Extract the (X, Y) coordinate from the center of the cell holding the provided text.  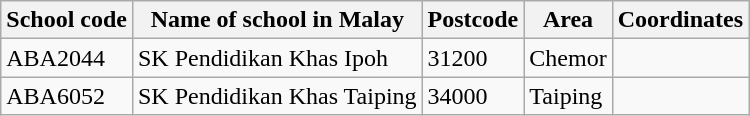
SK Pendidikan Khas Taiping (277, 96)
SK Pendidikan Khas Ipoh (277, 58)
Postcode (473, 20)
Taiping (568, 96)
Coordinates (680, 20)
Area (568, 20)
34000 (473, 96)
Chemor (568, 58)
Name of school in Malay (277, 20)
ABA2044 (67, 58)
School code (67, 20)
31200 (473, 58)
ABA6052 (67, 96)
